Output the (X, Y) coordinate of the center of the cell containing the given text.  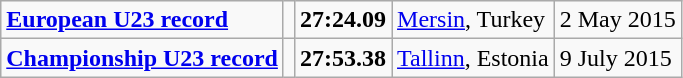
European U23 record (142, 20)
27:24.09 (342, 20)
Tallinn, Estonia (474, 58)
2 May 2015 (618, 20)
Mersin, Turkey (474, 20)
9 July 2015 (618, 58)
27:53.38 (342, 58)
Championship U23 record (142, 58)
